Output the [X, Y] coordinate of the center of the cell containing the given text.  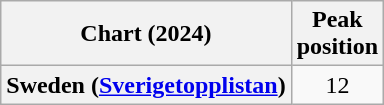
Sweden (Sverigetopplistan) [146, 85]
Peakposition [337, 34]
Chart (2024) [146, 34]
12 [337, 85]
